Extract the [x, y] coordinate from the center of the cell holding the provided text.  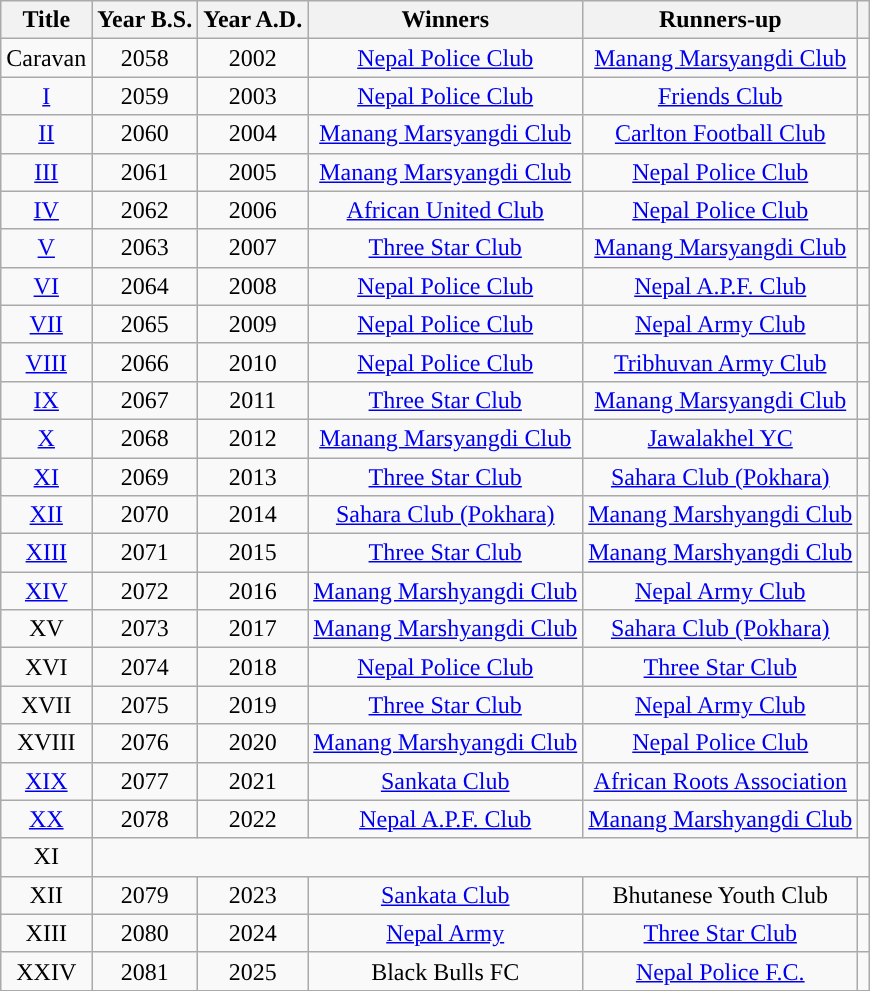
2021 [253, 781]
2006 [253, 210]
II [46, 134]
2013 [253, 477]
Carlton Football Club [720, 134]
2010 [253, 362]
African United Club [446, 210]
2022 [253, 819]
XIV [46, 591]
Year B.S. [145, 20]
2076 [145, 743]
2007 [253, 248]
2066 [145, 362]
2017 [253, 629]
2059 [145, 96]
Jawalakhel YC [720, 438]
2025 [253, 971]
IV [46, 210]
2019 [253, 705]
2058 [145, 58]
2070 [145, 515]
2003 [253, 96]
2011 [253, 400]
2071 [145, 553]
XX [46, 819]
Nepal Police F.C. [720, 971]
VI [46, 286]
2060 [145, 134]
2062 [145, 210]
2063 [145, 248]
III [46, 172]
XVII [46, 705]
2015 [253, 553]
2079 [145, 895]
Friends Club [720, 96]
2024 [253, 933]
XIX [46, 781]
Bhutanese Youth Club [720, 895]
2078 [145, 819]
2077 [145, 781]
2067 [145, 400]
Nepal Army [446, 933]
2012 [253, 438]
2018 [253, 667]
2020 [253, 743]
African Roots Association [720, 781]
2016 [253, 591]
Runners-up [720, 20]
2065 [145, 324]
VII [46, 324]
2081 [145, 971]
XVIII [46, 743]
XXIV [46, 971]
2068 [145, 438]
XVI [46, 667]
X [46, 438]
Winners [446, 20]
Black Bulls FC [446, 971]
2080 [145, 933]
IX [46, 400]
Tribhuvan Army Club [720, 362]
2072 [145, 591]
2061 [145, 172]
V [46, 248]
2064 [145, 286]
2014 [253, 515]
2005 [253, 172]
2002 [253, 58]
2023 [253, 895]
2073 [145, 629]
I [46, 96]
2075 [145, 705]
2009 [253, 324]
Title [46, 20]
2069 [145, 477]
XV [46, 629]
Caravan [46, 58]
Year A.D. [253, 20]
2074 [145, 667]
VIII [46, 362]
2004 [253, 134]
2008 [253, 286]
